Determine the (x, y) coordinate at the center of the cell enclosing the given text.  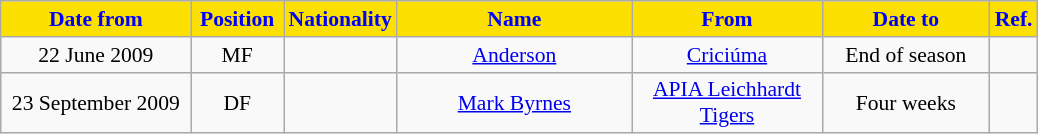
Date from (96, 19)
Date to (906, 19)
End of season (906, 55)
Ref. (1014, 19)
Mark Byrnes (514, 102)
Nationality (340, 19)
Position (238, 19)
Four weeks (906, 102)
DF (238, 102)
Criciúma (727, 55)
MF (238, 55)
APIA Leichhardt Tigers (727, 102)
From (727, 19)
22 June 2009 (96, 55)
Anderson (514, 55)
23 September 2009 (96, 102)
Name (514, 19)
